Pinpoint the cell where the given text exists, returning its (X, Y) midpoint coordinate. 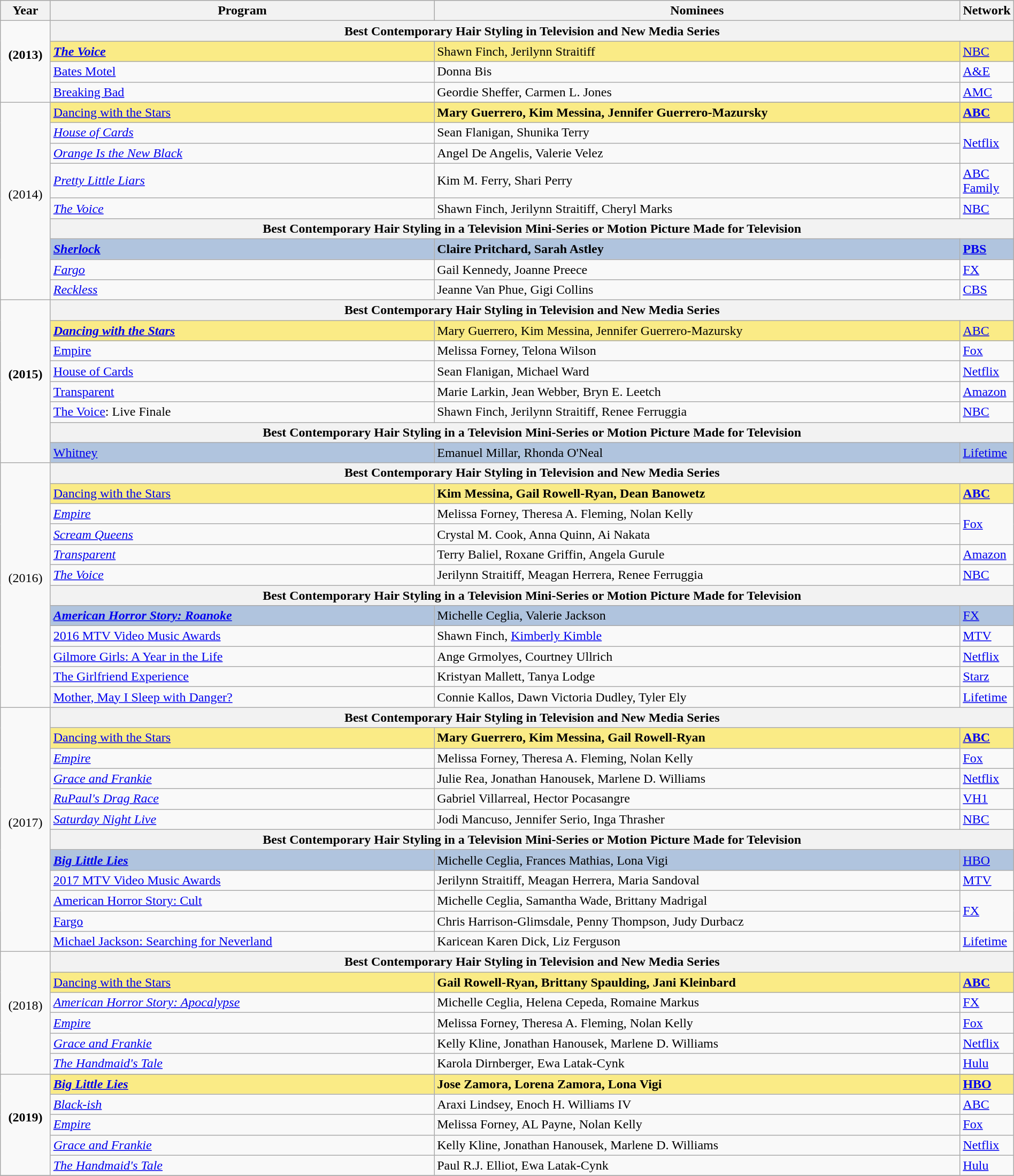
Karicean Karen Dick, Liz Ferguson (697, 942)
Julie Rea, Jonathan Hanousek, Marlene D. Williams (697, 778)
Chris Harrison-Glimsdale, Penny Thompson, Judy Durbacz (697, 921)
The Girlfriend Experience (242, 677)
Jerilynn Straitiff, Meagan Herrera, Maria Sandoval (697, 880)
Melissa Forney, AL Payne, Nolan Kelly (697, 1125)
Nominees (697, 11)
Michael Jackson: Searching for Neverland (242, 942)
Network (987, 11)
ABC Family (987, 181)
Geordie Sheffer, Carmen L. Jones (697, 92)
2017 MTV Video Music Awards (242, 880)
Sean Flanigan, Michael Ward (697, 371)
American Horror Story: Apocalypse (242, 1003)
VH1 (987, 799)
Jose Zamora, Lorena Zamora, Lona Vigi (697, 1084)
AMC (987, 92)
Kim Messina, Gail Rowell-Ryan, Dean Banowetz (697, 493)
The Voice: Live Finale (242, 412)
(2018) (26, 1013)
Scream Queens (242, 534)
Saturday Night Live (242, 819)
Bates Motel (242, 72)
CBS (987, 290)
Shawn Finch, Kimberly Kimble (697, 636)
Shawn Finch, Jerilynn Straitiff, Cheryl Marks (697, 208)
Karola Dirnberger, Ewa Latak-Cynk (697, 1064)
Connie Kallos, Dawn Victoria Dudley, Tyler Ely (697, 697)
Reckless (242, 290)
Gail Kennedy, Joanne Preece (697, 269)
(2014) (26, 201)
Kim M. Ferry, Shari Perry (697, 181)
RuPaul's Drag Race (242, 799)
Starz (987, 677)
Breaking Bad (242, 92)
Shawn Finch, Jerilynn Straitiff (697, 51)
PBS (987, 249)
Angel De Angelis, Valerie Velez (697, 153)
Orange Is the New Black (242, 153)
A&E (987, 72)
American Horror Story: Roanoke (242, 616)
Terry Baliel, Roxane Griffin, Angela Gurule (697, 554)
Donna Bis (697, 72)
Pretty Little Liars (242, 181)
Kristyan Mallett, Tanya Lodge (697, 677)
American Horror Story: Cult (242, 900)
Black-ish (242, 1104)
Michelle Ceglia, Helena Cepeda, Romaine Markus (697, 1003)
Claire Pritchard, Sarah Astley (697, 249)
(2017) (26, 829)
(2013) (26, 62)
Gilmore Girls: A Year in the Life (242, 656)
Mother, May I Sleep with Danger? (242, 697)
Gabriel Villarreal, Hector Pocasangre (697, 799)
Jerilynn Straitiff, Meagan Herrera, Renee Ferruggia (697, 575)
Gail Rowell-Ryan, Brittany Spaulding, Jani Kleinbard (697, 982)
(2019) (26, 1125)
2016 MTV Video Music Awards (242, 636)
Sherlock (242, 249)
Paul R.J. Elliot, Ewa Latak-Cynk (697, 1165)
Jodi Mancuso, Jennifer Serio, Inga Thrasher (697, 819)
Program (242, 11)
Araxi Lindsey, Enoch H. Williams IV (697, 1104)
Year (26, 11)
Michelle Ceglia, Frances Mathias, Lona Vigi (697, 860)
Mary Guerrero, Kim Messina, Gail Rowell-Ryan (697, 738)
Jeanne Van Phue, Gigi Collins (697, 290)
Crystal M. Cook, Anna Quinn, Ai Nakata (697, 534)
Ange Grmolyes, Courtney Ullrich (697, 656)
Whitney (242, 453)
(2016) (26, 585)
(2015) (26, 381)
Sean Flanigan, Shunika Terry (697, 133)
Emanuel Millar, Rhonda O'Neal (697, 453)
Marie Larkin, Jean Webber, Bryn E. Leetch (697, 392)
Michelle Ceglia, Valerie Jackson (697, 616)
Michelle Ceglia, Samantha Wade, Brittany Madrigal (697, 900)
Melissa Forney, Telona Wilson (697, 351)
Shawn Finch, Jerilynn Straitiff, Renee Ferruggia (697, 412)
